Extract the (X, Y) coordinate from the center of the cell holding the provided text.  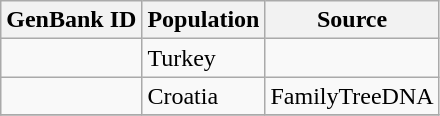
Croatia (204, 96)
Source (352, 20)
Turkey (204, 58)
Population (204, 20)
GenBank ID (72, 20)
FamilyTreeDNA (352, 96)
